Find where the given text appears and provide that cell's center as (X, Y) coordinate. 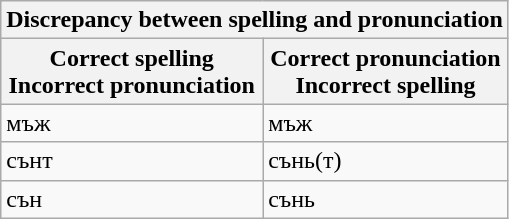
сън (132, 199)
сънь(т) (386, 161)
Discrepancy between spelling and pronunciation (255, 20)
сънт (132, 161)
Correct pronunciationIncorrect spelling (386, 72)
Correct spellingIncorrect pronunciation (132, 72)
сънь (386, 199)
